Return the (X, Y) coordinate for the center point of the cell that contains the specified text.  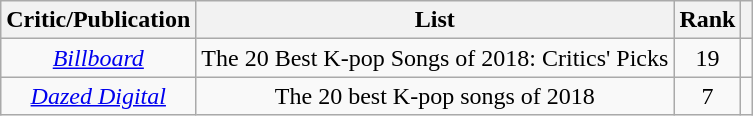
Billboard (98, 58)
Dazed Digital (98, 96)
The 20 Best K-pop Songs of 2018: Critics' Picks (435, 58)
7 (708, 96)
The 20 best K-pop songs of 2018 (435, 96)
Rank (708, 20)
19 (708, 58)
Critic/Publication (98, 20)
List (435, 20)
